Find where the given text appears and provide that cell's center as (x, y) coordinate. 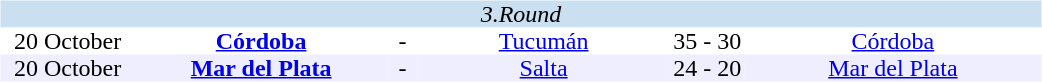
35 - 30 (707, 42)
3.Round (520, 14)
24 - 20 (707, 68)
Salta (544, 68)
Tucumán (544, 42)
